For the text-containing cell, return its midpoint in [X, Y] coordinate format. 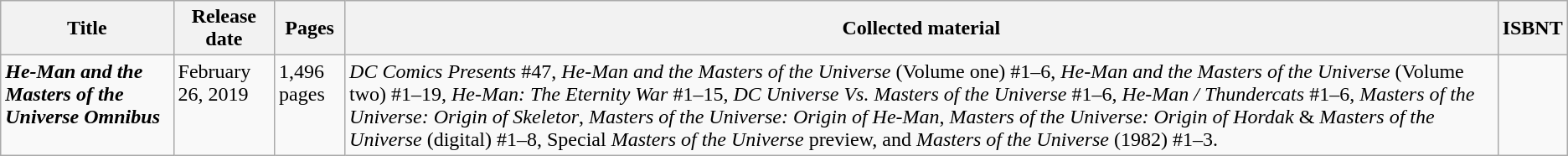
1,496 pages [310, 106]
Pages [310, 29]
February 26, 2019 [224, 106]
Collected material [921, 29]
ISBNT [1533, 29]
Release date [224, 29]
Title [87, 29]
He-Man and the Masters of the Universe Omnibus [87, 106]
